Scan for the cell matching the given text and deliver its [x, y] coordinate at center. 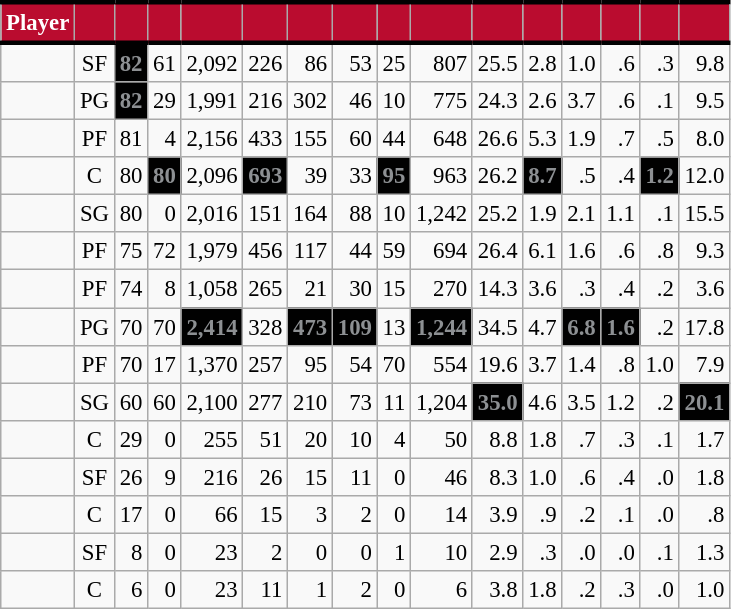
9.3 [704, 251]
151 [266, 214]
54 [354, 364]
86 [310, 62]
88 [354, 214]
17.8 [704, 327]
963 [442, 176]
74 [130, 289]
1,244 [442, 327]
433 [266, 139]
2,156 [212, 139]
8.0 [704, 139]
8.3 [497, 477]
21 [310, 289]
61 [164, 62]
1,370 [212, 364]
20 [310, 439]
26.2 [497, 176]
302 [310, 101]
66 [212, 515]
265 [266, 289]
9 [164, 477]
2,096 [212, 176]
1,242 [442, 214]
109 [354, 327]
328 [266, 327]
255 [212, 439]
2.1 [582, 214]
807 [442, 62]
50 [442, 439]
25 [394, 62]
9.5 [704, 101]
694 [442, 251]
2,016 [212, 214]
456 [266, 251]
210 [310, 402]
2,092 [212, 62]
270 [442, 289]
6.8 [582, 327]
257 [266, 364]
12.0 [704, 176]
24.3 [497, 101]
1.4 [582, 364]
73 [354, 402]
75 [130, 251]
1,979 [212, 251]
4.7 [542, 327]
14 [442, 515]
2,414 [212, 327]
1,991 [212, 101]
8.8 [497, 439]
13 [394, 327]
1,204 [442, 402]
117 [310, 251]
53 [354, 62]
25.5 [497, 62]
277 [266, 402]
Player [38, 22]
1.3 [704, 552]
155 [310, 139]
1,058 [212, 289]
164 [310, 214]
72 [164, 251]
26.4 [497, 251]
1.1 [620, 214]
7.9 [704, 364]
554 [442, 364]
5.3 [542, 139]
8.7 [542, 176]
39 [310, 176]
4.6 [542, 402]
473 [310, 327]
33 [354, 176]
26.6 [497, 139]
6.1 [542, 251]
2.6 [542, 101]
34.5 [497, 327]
51 [266, 439]
226 [266, 62]
20.1 [704, 402]
3 [310, 515]
3.5 [582, 402]
1.7 [704, 439]
2.8 [542, 62]
35.0 [497, 402]
3.8 [497, 590]
3.9 [497, 515]
648 [442, 139]
693 [266, 176]
30 [354, 289]
14.3 [497, 289]
9.8 [704, 62]
2.9 [497, 552]
81 [130, 139]
15.5 [704, 214]
775 [442, 101]
25.2 [497, 214]
59 [394, 251]
19.6 [497, 364]
2,100 [212, 402]
.9 [542, 515]
